Locate the cell with the specified text and output its (x, y) center coordinate. 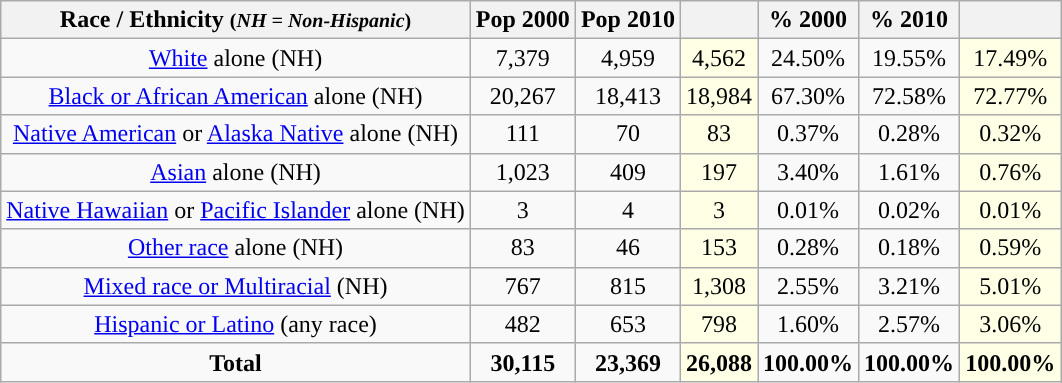
2.57% (910, 324)
767 (522, 286)
67.30% (808, 96)
0.32% (1010, 134)
0.76% (1010, 172)
46 (628, 248)
18,413 (628, 96)
409 (628, 172)
White alone (NH) (236, 58)
0.59% (1010, 248)
0.18% (910, 248)
% 2010 (910, 20)
0.02% (910, 210)
26,088 (718, 362)
17.49% (1010, 58)
3.06% (1010, 324)
1,308 (718, 286)
653 (628, 324)
Mixed race or Multiracial (NH) (236, 286)
4 (628, 210)
30,115 (522, 362)
1.60% (808, 324)
Native Hawaiian or Pacific Islander alone (NH) (236, 210)
Pop 2010 (628, 20)
7,379 (522, 58)
Total (236, 362)
Race / Ethnicity (NH = Non-Hispanic) (236, 20)
Pop 2000 (522, 20)
24.50% (808, 58)
4,959 (628, 58)
70 (628, 134)
798 (718, 324)
3.21% (910, 286)
2.55% (808, 286)
Other race alone (NH) (236, 248)
Hispanic or Latino (any race) (236, 324)
23,369 (628, 362)
18,984 (718, 96)
0.37% (808, 134)
72.77% (1010, 96)
Black or African American alone (NH) (236, 96)
4,562 (718, 58)
72.58% (910, 96)
815 (628, 286)
20,267 (522, 96)
19.55% (910, 58)
1.61% (910, 172)
Native American or Alaska Native alone (NH) (236, 134)
197 (718, 172)
Asian alone (NH) (236, 172)
1,023 (522, 172)
% 2000 (808, 20)
5.01% (1010, 286)
153 (718, 248)
111 (522, 134)
3.40% (808, 172)
482 (522, 324)
